From the cell containing the given text, extract its center point as (X, Y) coordinate. 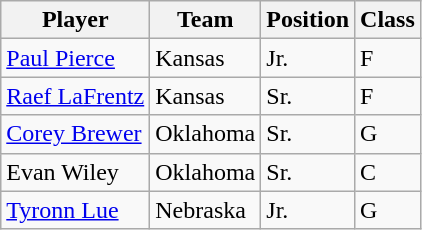
Nebraska (206, 210)
Position (308, 20)
Corey Brewer (76, 134)
Player (76, 20)
Team (206, 20)
Tyronn Lue (76, 210)
Raef LaFrentz (76, 96)
Paul Pierce (76, 58)
Evan Wiley (76, 172)
C (388, 172)
Class (388, 20)
